Output the [x, y] coordinate of the center of the cell containing the given text.  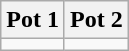
Pot 1 [33, 20]
Pot 2 [96, 20]
